Extract the [x, y] coordinate from the center of the cell holding the provided text.  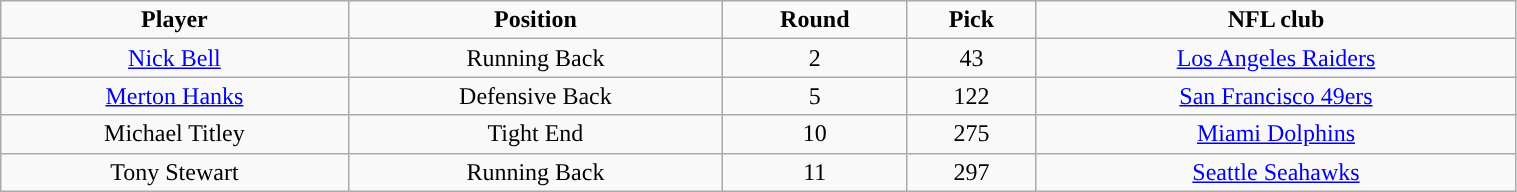
5 [815, 96]
Merton Hanks [174, 96]
Round [815, 20]
Pick [972, 20]
Seattle Seahawks [1276, 172]
122 [972, 96]
Tight End [536, 134]
2 [815, 58]
Los Angeles Raiders [1276, 58]
Michael Titley [174, 134]
43 [972, 58]
Player [174, 20]
NFL club [1276, 20]
11 [815, 172]
San Francisco 49ers [1276, 96]
Tony Stewart [174, 172]
275 [972, 134]
Position [536, 20]
Miami Dolphins [1276, 134]
Defensive Back [536, 96]
10 [815, 134]
Nick Bell [174, 58]
297 [972, 172]
